Extract the (x, y) coordinate from the center of the cell holding the provided text.  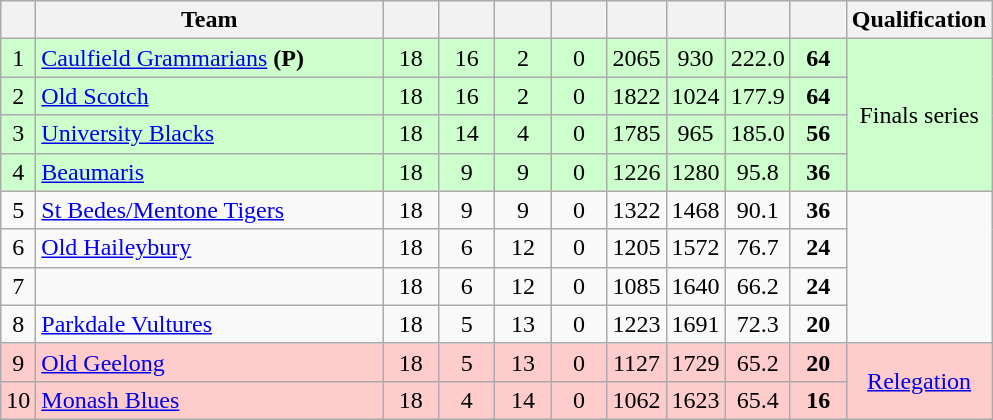
965 (696, 134)
Finals series (919, 115)
95.8 (758, 172)
Relegation (919, 381)
1322 (636, 210)
Team (210, 20)
1640 (696, 286)
Caulfield Grammarians (P) (210, 58)
1226 (636, 172)
Qualification (919, 20)
Old Scotch (210, 96)
222.0 (758, 58)
St Bedes/Mentone Tigers (210, 210)
8 (18, 324)
1691 (696, 324)
65.2 (758, 362)
90.1 (758, 210)
3 (18, 134)
177.9 (758, 96)
1572 (696, 248)
1024 (696, 96)
56 (818, 134)
1 (18, 58)
185.0 (758, 134)
1280 (696, 172)
10 (18, 400)
Old Geelong (210, 362)
1205 (636, 248)
2065 (636, 58)
1785 (636, 134)
Monash Blues (210, 400)
1822 (636, 96)
65.4 (758, 400)
Parkdale Vultures (210, 324)
7 (18, 286)
1223 (636, 324)
1468 (696, 210)
72.3 (758, 324)
66.2 (758, 286)
76.7 (758, 248)
1127 (636, 362)
Beaumaris (210, 172)
1085 (636, 286)
Old Haileybury (210, 248)
University Blacks (210, 134)
1062 (636, 400)
930 (696, 58)
1623 (696, 400)
1729 (696, 362)
